Scan for the cell matching the given text and deliver its [X, Y] coordinate at center. 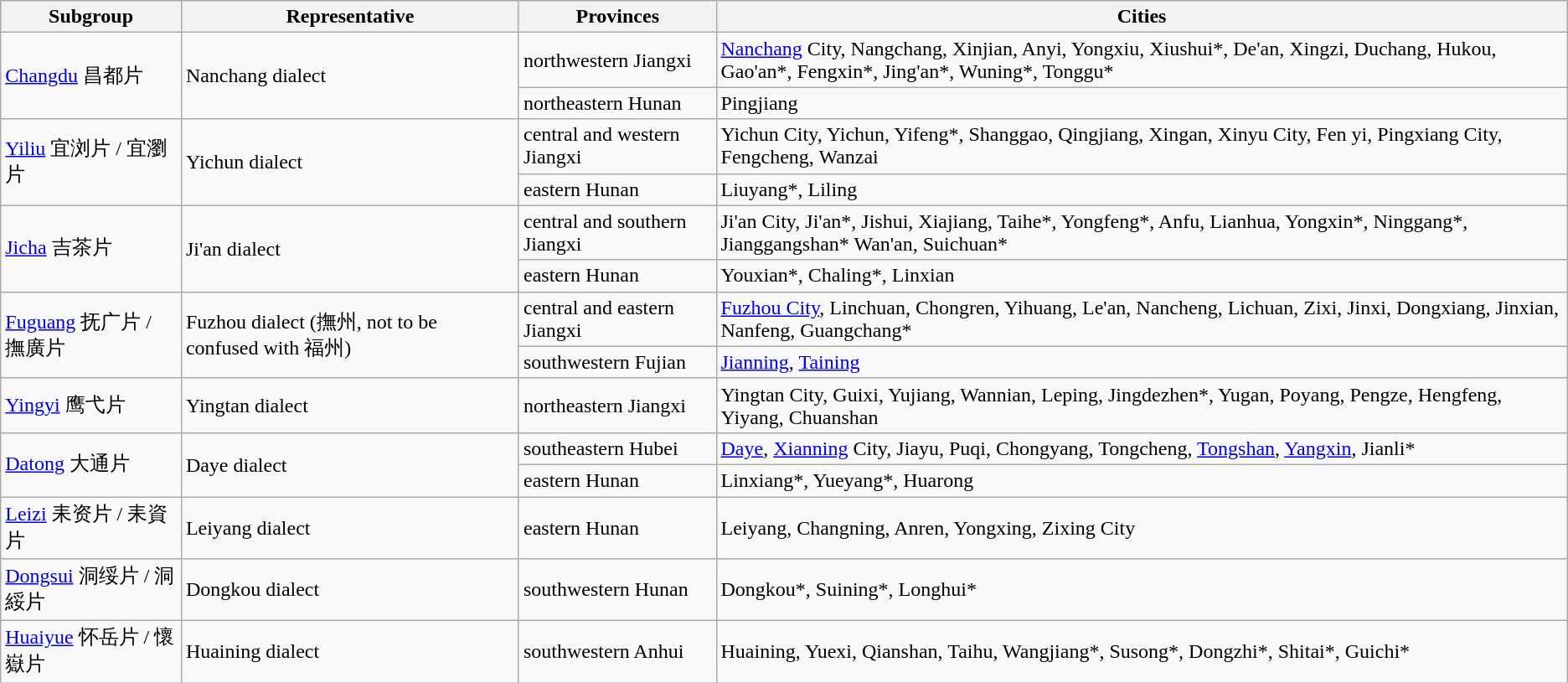
southwestern Anhui [617, 652]
Yingtan City, Guixi, Yujiang, Wannian, Leping, Jingdezhen*, Yugan, Poyang, Pengze, Hengfeng, Yiyang, Chuanshan [1142, 406]
Subgroup [91, 17]
Jianning, Taining [1142, 362]
Dongkou*, Suining*, Longhui* [1142, 590]
Daye dialect [350, 464]
Yingyi 鹰弋片 [91, 406]
southeastern Hubei [617, 448]
Dongkou dialect [350, 590]
Leiyang dialect [350, 527]
northeastern Jiangxi [617, 406]
Leizi 耒资片 / 耒資片 [91, 527]
Fuzhou dialect (撫州, not to be confused with 福州) [350, 335]
Nanchang dialect [350, 75]
Dongsui 洞绥片 / 洞綏片 [91, 590]
Liuyang*, Liling [1142, 189]
Leiyang, Changning, Anren, Yongxing, Zixing City [1142, 527]
central and southern Jiangxi [617, 233]
Linxiang*, Yueyang*, Huarong [1142, 480]
Nanchang City, Nangchang, Xinjian, Anyi, Yongxiu, Xiushui*, De'an, Xingzi, Duchang, Hukou, Gao'an*, Fengxin*, Jing'an*, Wuning*, Tonggu* [1142, 60]
Huaining dialect [350, 652]
Cities [1142, 17]
northeastern Hunan [617, 103]
Ji'an dialect [350, 248]
Changdu 昌都片 [91, 75]
Representative [350, 17]
Pingjiang [1142, 103]
northwestern Jiangxi [617, 60]
southwestern Hunan [617, 590]
Provinces [617, 17]
Yichun dialect [350, 163]
Youxian*, Chaling*, Linxian [1142, 276]
Jicha 吉茶片 [91, 248]
central and western Jiangxi [617, 146]
Fuguang 抚广片 / 撫廣片 [91, 335]
Daye, Xianning City, Jiayu, Puqi, Chongyang, Tongcheng, Tongshan, Yangxin, Jianli* [1142, 448]
Ji'an City, Ji'an*, Jishui, Xiajiang, Taihe*, Yongfeng*, Anfu, Lianhua, Yongxin*, Ninggang*, Jianggangshan* Wan'an, Suichuan* [1142, 233]
southwestern Fujian [617, 362]
Huaining, Yuexi, Qianshan, Taihu, Wangjiang*, Susong*, Dongzhi*, Shitai*, Guichi* [1142, 652]
Yiliu 宜浏片 / 宜瀏片 [91, 163]
Yingtan dialect [350, 406]
Datong 大通片 [91, 464]
Huaiyue 怀岳片 / 懷嶽片 [91, 652]
central and eastern Jiangxi [617, 318]
Fuzhou City, Linchuan, Chongren, Yihuang, Le'an, Nancheng, Lichuan, Zixi, Jinxi, Dongxiang, Jinxian, Nanfeng, Guangchang* [1142, 318]
Yichun City, Yichun, Yifeng*, Shanggao, Qingjiang, Xingan, Xinyu City, Fen yi, Pingxiang City, Fengcheng, Wanzai [1142, 146]
